Determine the (x, y) coordinate at the center of the cell enclosing the given text.  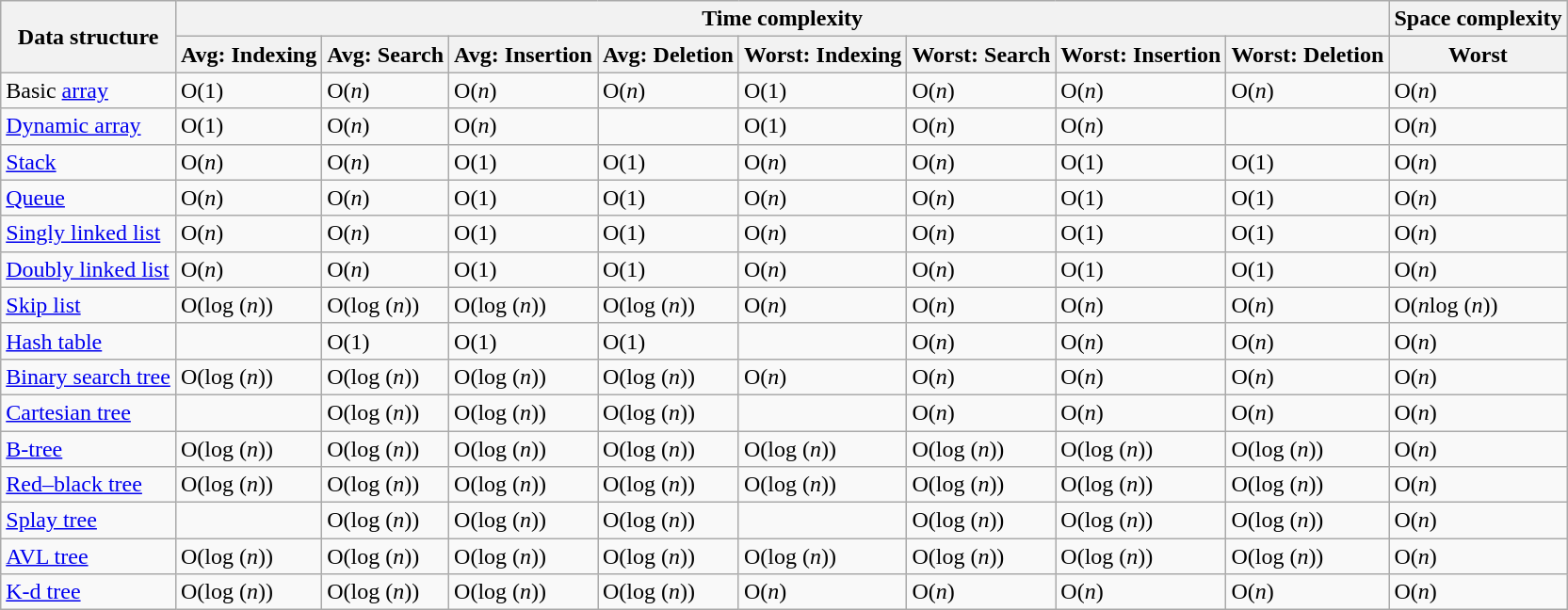
Avg: Insertion (524, 55)
Data structure (89, 37)
AVL tree (89, 556)
Singly linked list (89, 233)
Red–black tree (89, 485)
Basic array (89, 90)
Splay tree (89, 521)
Hash table (89, 341)
Skip list (89, 305)
Dynamic array (89, 126)
O(nlog (n)) (1479, 305)
Worst: Indexing (822, 55)
B-tree (89, 449)
Worst: Deletion (1307, 55)
Avg: Deletion (668, 55)
K-d tree (89, 592)
Binary search tree (89, 377)
Queue (89, 198)
Avg: Search (386, 55)
Stack (89, 162)
Cartesian tree (89, 412)
Worst: Search (981, 55)
Doubly linked list (89, 269)
Space complexity (1479, 19)
Time complexity (782, 19)
Avg: Indexing (249, 55)
Worst: Insertion (1141, 55)
Worst (1479, 55)
